Pinpoint the cell where the given text exists, returning its (X, Y) midpoint coordinate. 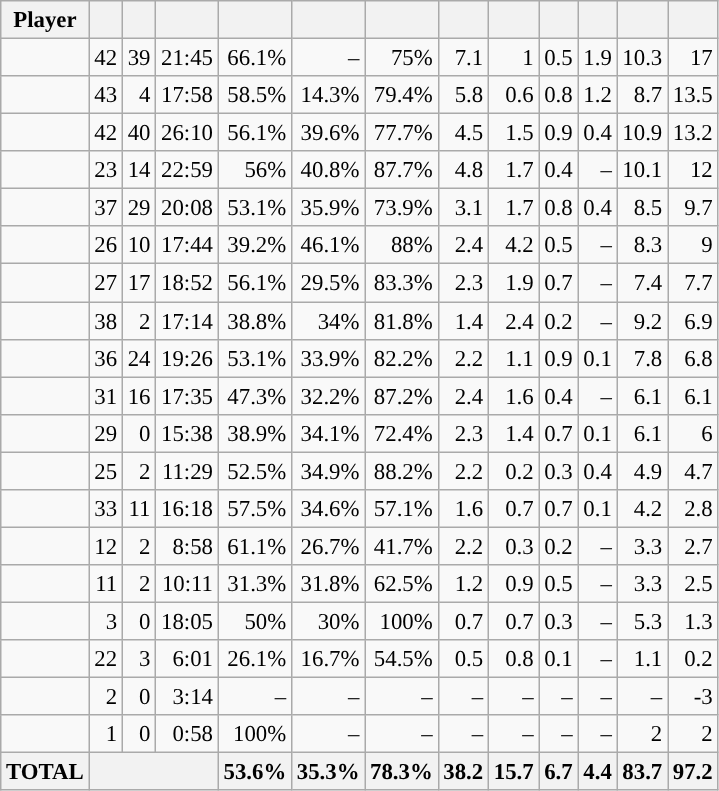
7.4 (642, 283)
17:44 (188, 245)
TOTAL (45, 772)
14.3% (328, 95)
10 (138, 245)
46.1% (328, 245)
16.7% (328, 659)
20:08 (188, 208)
22:59 (188, 170)
6.9 (693, 321)
10.9 (642, 133)
30% (328, 621)
2.5 (693, 584)
13.2 (693, 133)
87.7% (402, 170)
82.2% (402, 358)
6 (693, 433)
10.3 (642, 58)
97.2 (693, 772)
9 (693, 245)
34.1% (328, 433)
8.3 (642, 245)
18:05 (188, 621)
88.2% (402, 471)
3.1 (463, 208)
8.7 (642, 95)
16 (138, 396)
7.1 (463, 58)
57.1% (402, 509)
88% (402, 245)
14 (138, 170)
5.3 (642, 621)
34% (328, 321)
8.5 (642, 208)
77.7% (402, 133)
8:58 (188, 546)
5.8 (463, 95)
15.7 (513, 772)
73.9% (402, 208)
17:14 (188, 321)
7.7 (693, 283)
7.8 (642, 358)
35.9% (328, 208)
26.7% (328, 546)
38.8% (254, 321)
38.9% (254, 433)
33 (106, 509)
26:10 (188, 133)
3:14 (188, 697)
17:58 (188, 95)
4.5 (463, 133)
Player (45, 20)
54.5% (402, 659)
43 (106, 95)
1.5 (513, 133)
4.8 (463, 170)
31 (106, 396)
0:58 (188, 734)
1.3 (693, 621)
10.1 (642, 170)
39 (138, 58)
26 (106, 245)
66.1% (254, 58)
83.3% (402, 283)
2.8 (693, 509)
33.9% (328, 358)
38.2 (463, 772)
62.5% (402, 584)
41.7% (402, 546)
0.6 (513, 95)
72.4% (402, 433)
25 (106, 471)
35.3% (328, 772)
61.1% (254, 546)
87.2% (402, 396)
9.7 (693, 208)
40.8% (328, 170)
56% (254, 170)
17:35 (188, 396)
24 (138, 358)
-3 (693, 697)
16:18 (188, 509)
78.3% (402, 772)
29.5% (328, 283)
75% (402, 58)
32.2% (328, 396)
18:52 (188, 283)
19:26 (188, 358)
23 (106, 170)
27 (106, 283)
4.7 (693, 471)
50% (254, 621)
79.4% (402, 95)
34.6% (328, 509)
15:38 (188, 433)
39.6% (328, 133)
4.4 (598, 772)
2.7 (693, 546)
26.1% (254, 659)
13.5 (693, 95)
22 (106, 659)
47.3% (254, 396)
81.8% (402, 321)
4.9 (642, 471)
31.8% (328, 584)
52.5% (254, 471)
6:01 (188, 659)
6.7 (558, 772)
83.7 (642, 772)
39.2% (254, 245)
57.5% (254, 509)
10:11 (188, 584)
58.5% (254, 95)
38 (106, 321)
11:29 (188, 471)
37 (106, 208)
31.3% (254, 584)
34.9% (328, 471)
36 (106, 358)
21:45 (188, 58)
9.2 (642, 321)
6.8 (693, 358)
53.6% (254, 772)
4 (138, 95)
40 (138, 133)
